Find where the given text appears and provide that cell's center as (x, y) coordinate. 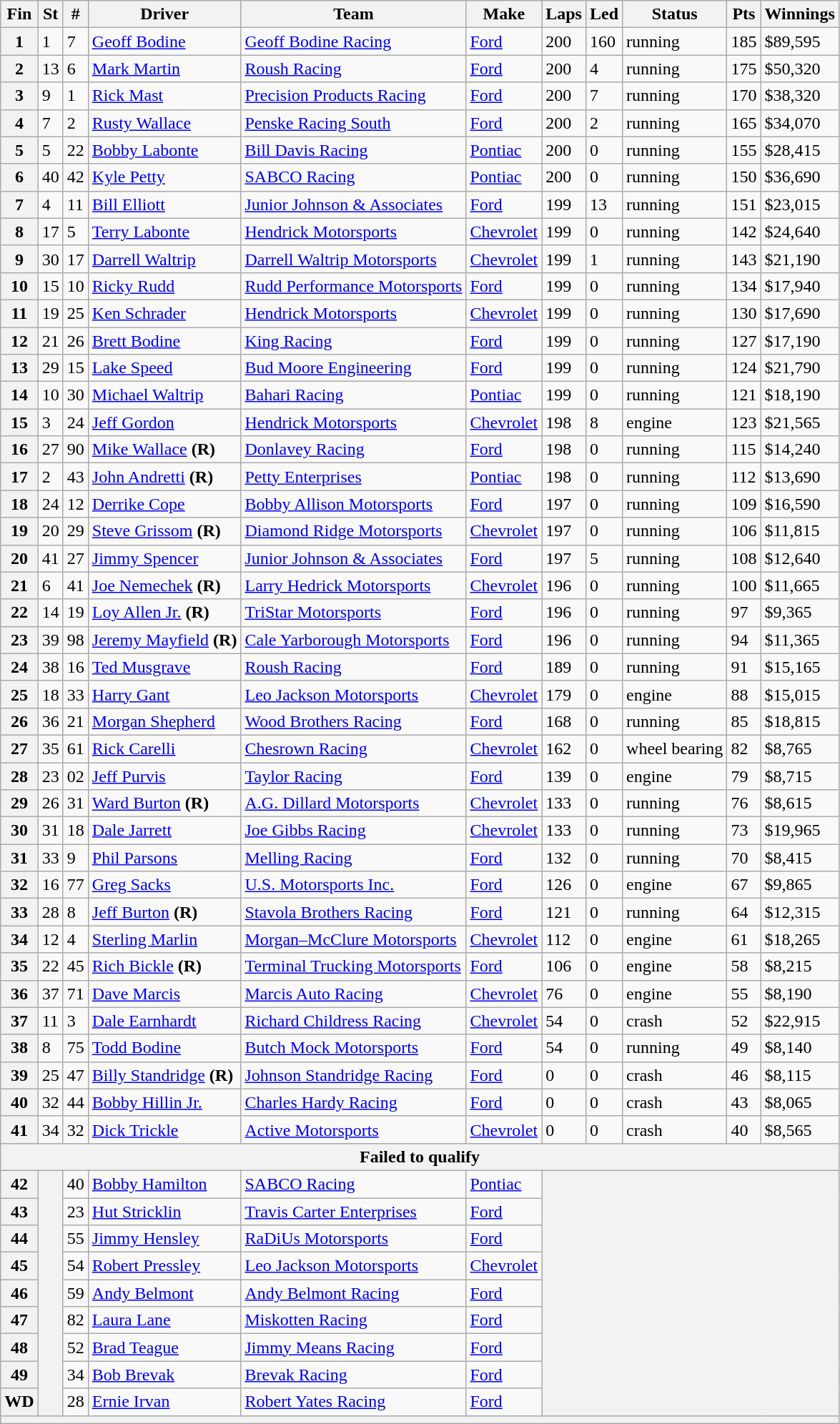
King Racing (353, 341)
U.S. Motorsports Inc. (353, 885)
Ted Musgrave (164, 667)
$8,615 (799, 804)
Rick Mast (164, 96)
97 (743, 613)
Andy Belmont (164, 1293)
Pts (743, 14)
Diamond Ridge Motorsports (353, 531)
75 (76, 1048)
85 (743, 721)
Butch Mock Motorsports (353, 1048)
Darrell Waltrip (164, 259)
Dale Jarrett (164, 831)
Bobby Hillin Jr. (164, 1102)
170 (743, 96)
# (76, 14)
$36,690 (799, 177)
Rick Carelli (164, 748)
127 (743, 341)
91 (743, 667)
$17,190 (799, 341)
$24,640 (799, 232)
88 (743, 694)
$12,640 (799, 558)
Bill Davis Racing (353, 150)
79 (743, 776)
73 (743, 831)
Bobby Allison Motorsports (353, 504)
70 (743, 858)
100 (743, 585)
Donlavey Racing (353, 450)
Jeff Gordon (164, 422)
$13,690 (799, 477)
Lake Speed (164, 368)
Bill Elliott (164, 204)
$19,965 (799, 831)
Johnson Standridge Racing (353, 1075)
Brevak Racing (353, 1375)
71 (76, 994)
Team (353, 14)
Rudd Performance Motorsports (353, 286)
185 (743, 41)
Geoff Bodine (164, 41)
Winnings (799, 14)
Mike Wallace (R) (164, 450)
$89,595 (799, 41)
Joe Gibbs Racing (353, 831)
$8,190 (799, 994)
Penske Racing South (353, 123)
Petty Enterprises (353, 477)
Hut Stricklin (164, 1212)
150 (743, 177)
$8,565 (799, 1129)
Cale Yarborough Motorsports (353, 640)
Derrike Cope (164, 504)
Bobby Hamilton (164, 1184)
Michael Waltrip (164, 395)
$12,315 (799, 912)
Dale Earnhardt (164, 1021)
Jeff Burton (R) (164, 912)
Chesrown Racing (353, 748)
$9,365 (799, 613)
123 (743, 422)
Loy Allen Jr. (R) (164, 613)
143 (743, 259)
Miskotten Racing (353, 1320)
151 (743, 204)
Ernie Irvan (164, 1402)
Laura Lane (164, 1320)
160 (603, 41)
Steve Grissom (R) (164, 531)
Andy Belmont Racing (353, 1293)
Jeremy Mayfield (R) (164, 640)
John Andretti (R) (164, 477)
$8,215 (799, 966)
126 (564, 885)
Jimmy Hensley (164, 1239)
$16,590 (799, 504)
$18,265 (799, 939)
$22,915 (799, 1021)
Larry Hedrick Motorsports (353, 585)
Precision Products Racing (353, 96)
58 (743, 966)
Failed to qualify (420, 1157)
132 (564, 858)
Driver (164, 14)
$50,320 (799, 69)
Sterling Marlin (164, 939)
RaDiUs Motorsports (353, 1239)
64 (743, 912)
67 (743, 885)
Travis Carter Enterprises (353, 1212)
$34,070 (799, 123)
Ricky Rudd (164, 286)
59 (76, 1293)
$17,940 (799, 286)
$15,015 (799, 694)
$8,715 (799, 776)
77 (76, 885)
Rich Bickle (R) (164, 966)
Wood Brothers Racing (353, 721)
Led (603, 14)
$18,815 (799, 721)
wheel bearing (675, 748)
$11,815 (799, 531)
Joe Nemechek (R) (164, 585)
Darrell Waltrip Motorsports (353, 259)
WD (19, 1402)
Taylor Racing (353, 776)
$11,665 (799, 585)
175 (743, 69)
Greg Sacks (164, 885)
Dave Marcis (164, 994)
155 (743, 150)
St (50, 14)
Melling Racing (353, 858)
Jeff Purvis (164, 776)
179 (564, 694)
$9,865 (799, 885)
Jimmy Means Racing (353, 1348)
Terminal Trucking Motorsports (353, 966)
168 (564, 721)
108 (743, 558)
Billy Standridge (R) (164, 1075)
Robert Yates Racing (353, 1402)
$28,415 (799, 150)
02 (76, 776)
142 (743, 232)
130 (743, 313)
Rusty Wallace (164, 123)
$38,320 (799, 96)
A.G. Dillard Motorsports (353, 804)
Todd Bodine (164, 1048)
Phil Parsons (164, 858)
115 (743, 450)
165 (743, 123)
Marcis Auto Racing (353, 994)
Laps (564, 14)
Status (675, 14)
124 (743, 368)
Charles Hardy Racing (353, 1102)
Terry Labonte (164, 232)
$8,065 (799, 1102)
Bahari Racing (353, 395)
Stavola Brothers Racing (353, 912)
134 (743, 286)
Morgan Shepherd (164, 721)
162 (564, 748)
$18,190 (799, 395)
TriStar Motorsports (353, 613)
Ward Burton (R) (164, 804)
Dick Trickle (164, 1129)
$8,765 (799, 748)
$17,690 (799, 313)
Bud Moore Engineering (353, 368)
$8,140 (799, 1048)
Brett Bodine (164, 341)
48 (19, 1348)
$21,190 (799, 259)
$21,790 (799, 368)
Active Motorsports (353, 1129)
90 (76, 450)
Geoff Bodine Racing (353, 41)
Jimmy Spencer (164, 558)
Make (504, 14)
Harry Gant (164, 694)
$14,240 (799, 450)
Robert Pressley (164, 1266)
139 (564, 776)
Brad Teague (164, 1348)
$11,365 (799, 640)
Richard Childress Racing (353, 1021)
$8,415 (799, 858)
109 (743, 504)
94 (743, 640)
Mark Martin (164, 69)
Fin (19, 14)
Kyle Petty (164, 177)
Bob Brevak (164, 1375)
189 (564, 667)
98 (76, 640)
Morgan–McClure Motorsports (353, 939)
Bobby Labonte (164, 150)
$15,165 (799, 667)
Ken Schrader (164, 313)
$8,115 (799, 1075)
$23,015 (799, 204)
$21,565 (799, 422)
